Output the (X, Y) coordinate of the center of the cell containing the given text.  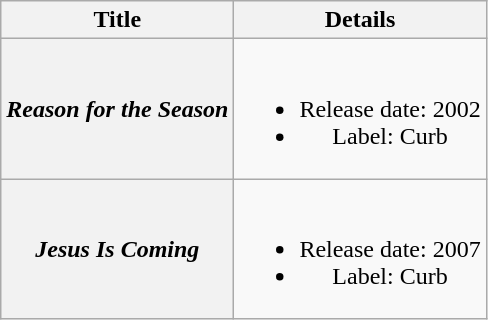
Details (360, 20)
Release date: 2002Label: Curb (360, 109)
Release date: 2007Label: Curb (360, 249)
Jesus Is Coming (118, 249)
Title (118, 20)
Reason for the Season (118, 109)
